Identify which cell holds the provided text, then report its [x, y] central coordinate. 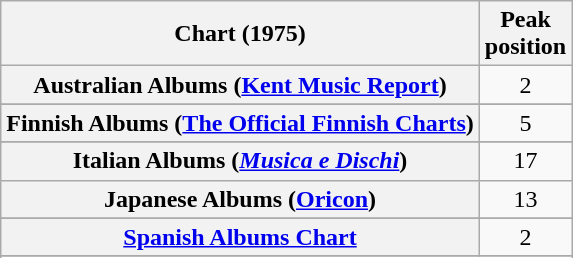
Spanish Albums Chart [240, 237]
13 [525, 199]
Italian Albums (Musica e Dischi) [240, 161]
Finnish Albums (The Official Finnish Charts) [240, 123]
Chart (1975) [240, 34]
Australian Albums (Kent Music Report) [240, 85]
Peakposition [525, 34]
17 [525, 161]
5 [525, 123]
Japanese Albums (Oricon) [240, 199]
